Search for the cell housing the specified text and yield its (X, Y) center coordinate. 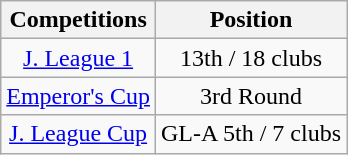
J. League Cup (78, 134)
3rd Round (250, 96)
Emperor's Cup (78, 96)
J. League 1 (78, 58)
Competitions (78, 20)
Position (250, 20)
GL-A 5th / 7 clubs (250, 134)
13th / 18 clubs (250, 58)
